From the cell containing the given text, extract its center point as (X, Y) coordinate. 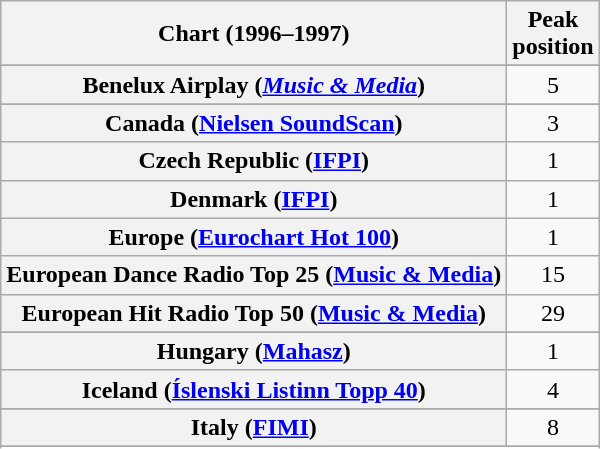
4 (553, 389)
Benelux Airplay (Music & Media) (254, 85)
5 (553, 85)
European Hit Radio Top 50 (Music & Media) (254, 313)
Peakposition (553, 34)
Italy (FIMI) (254, 427)
Iceland (Íslenski Listinn Topp 40) (254, 389)
29 (553, 313)
Canada (Nielsen SoundScan) (254, 123)
European Dance Radio Top 25 (Music & Media) (254, 275)
8 (553, 427)
Czech Republic (IFPI) (254, 161)
Europe (Eurochart Hot 100) (254, 237)
Denmark (IFPI) (254, 199)
Hungary (Mahasz) (254, 351)
3 (553, 123)
15 (553, 275)
Chart (1996–1997) (254, 34)
